Locate the cell with the specified text and output its [x, y] center coordinate. 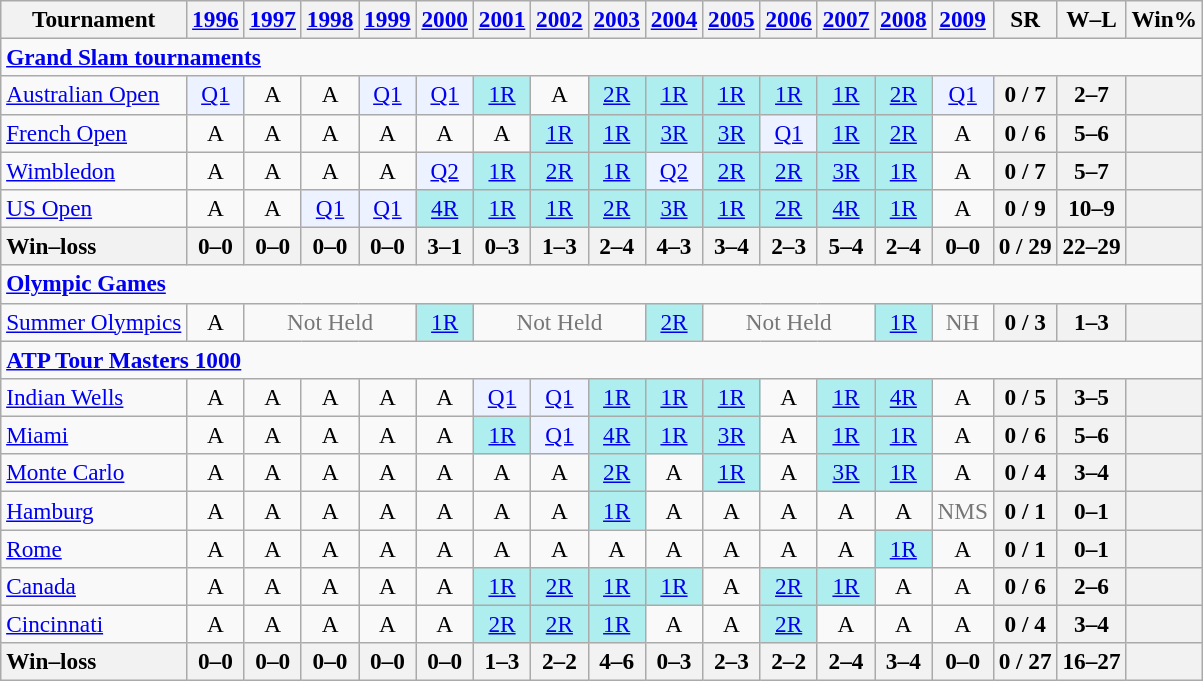
NH [962, 322]
16–27 [1092, 662]
SR [1025, 19]
4–6 [616, 662]
Olympic Games [602, 284]
0 / 27 [1025, 662]
Monte Carlo [94, 473]
2–6 [1092, 586]
Cincinnati [94, 624]
Canada [94, 586]
3–1 [444, 246]
W–L [1092, 19]
2006 [788, 19]
1998 [330, 19]
0 / 3 [1025, 322]
Tournament [94, 19]
1999 [388, 19]
Rome [94, 548]
0 / 29 [1025, 246]
0 / 9 [1025, 208]
2000 [444, 19]
2004 [674, 19]
22–29 [1092, 246]
3–5 [1092, 397]
Grand Slam tournaments [602, 57]
0 / 5 [1025, 397]
1996 [216, 19]
4–3 [674, 246]
Indian Wells [94, 397]
US Open [94, 208]
NMS [962, 510]
Hamburg [94, 510]
2007 [846, 19]
10–9 [1092, 208]
5–7 [1092, 170]
2003 [616, 19]
2001 [502, 19]
Summer Olympics [94, 322]
Australian Open [94, 95]
Wimbledon [94, 170]
5–4 [846, 246]
2002 [560, 19]
2005 [732, 19]
French Open [94, 133]
ATP Tour Masters 1000 [602, 359]
Miami [94, 435]
2009 [962, 19]
Win% [1164, 19]
2008 [904, 19]
2–7 [1092, 95]
1997 [272, 19]
